Pinpoint the cell where the given text exists, returning its (x, y) midpoint coordinate. 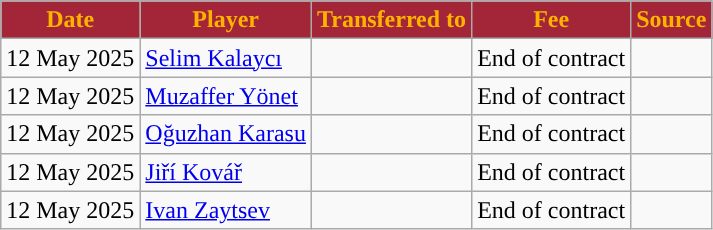
Player (226, 20)
Transferred to (391, 20)
Muzaffer Yönet (226, 96)
Oğuzhan Karasu (226, 134)
Fee (552, 20)
Source (672, 20)
Selim Kalaycı (226, 58)
Ivan Zaytsev (226, 210)
Date (70, 20)
Jiří Kovář (226, 172)
